Find where the given text appears and provide that cell's center as (x, y) coordinate. 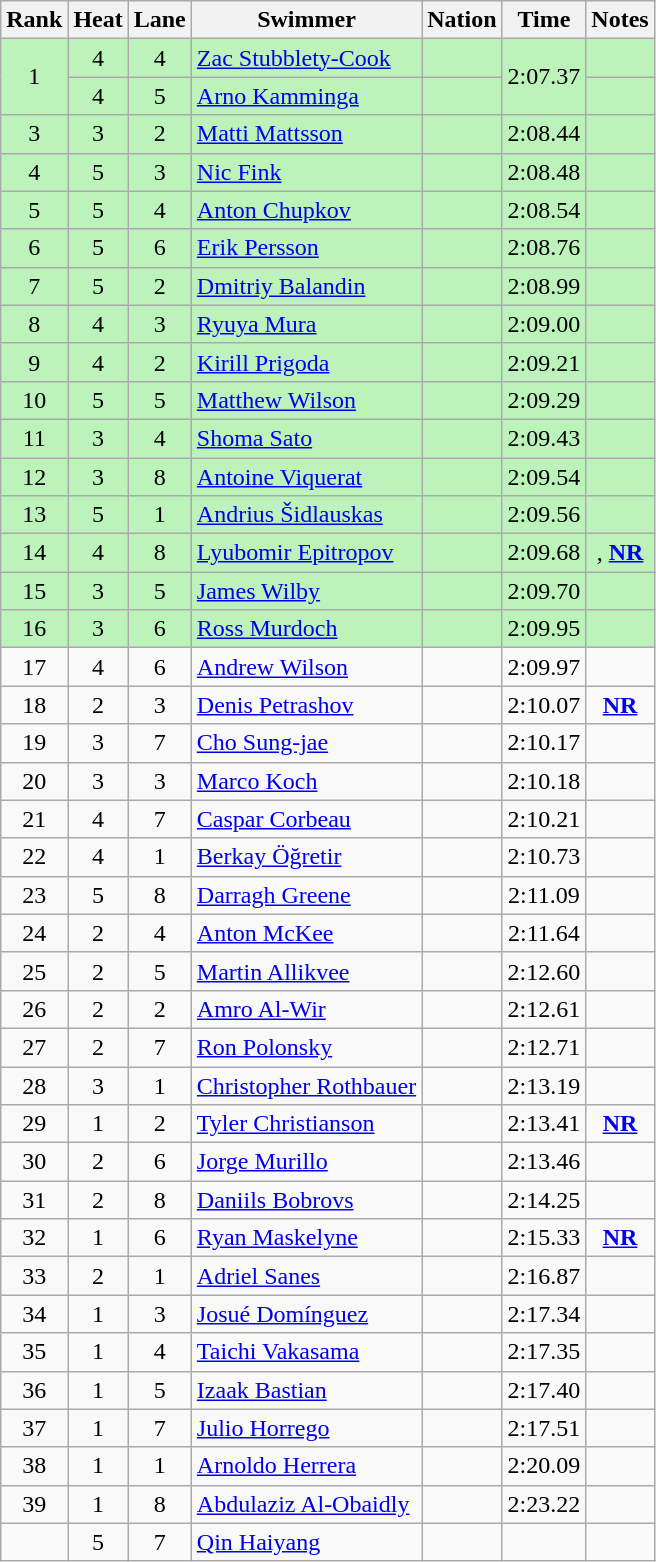
2:08.44 (544, 134)
Antoine Viquerat (306, 477)
29 (34, 1124)
20 (34, 781)
Tyler Christianson (306, 1124)
Erik Persson (306, 248)
17 (34, 667)
2:17.40 (544, 1390)
Andrew Wilson (306, 667)
2:13.41 (544, 1124)
2:23.22 (544, 1504)
Ron Polonsky (306, 1047)
2:08.48 (544, 172)
Adriel Sanes (306, 1276)
25 (34, 971)
2:17.35 (544, 1352)
2:14.25 (544, 1200)
10 (34, 400)
2:11.64 (544, 933)
Martin Allikvee (306, 971)
2:09.68 (544, 553)
23 (34, 895)
35 (34, 1352)
Qin Haiyang (306, 1542)
2:17.34 (544, 1314)
2:08.99 (544, 286)
Kirill Prigoda (306, 362)
28 (34, 1085)
2:13.46 (544, 1162)
Heat (98, 20)
2:12.60 (544, 971)
2:11.09 (544, 895)
Ryan Maskelyne (306, 1238)
30 (34, 1162)
12 (34, 477)
Matthew Wilson (306, 400)
Taichi Vakasama (306, 1352)
Dmitriy Balandin (306, 286)
2:12.61 (544, 1009)
Marco Koch (306, 781)
18 (34, 705)
19 (34, 743)
2:07.37 (544, 77)
2:17.51 (544, 1428)
Berkay Öğretir (306, 857)
Rank (34, 20)
37 (34, 1428)
Jorge Murillo (306, 1162)
16 (34, 629)
Time (544, 20)
Christopher Rothbauer (306, 1085)
Julio Horrego (306, 1428)
2:09.43 (544, 438)
2:09.00 (544, 324)
2:10.07 (544, 705)
Abdulaziz Al-Obaidly (306, 1504)
Notes (620, 20)
2:09.29 (544, 400)
2:13.19 (544, 1085)
Amro Al-Wir (306, 1009)
Matti Mattsson (306, 134)
33 (34, 1276)
21 (34, 819)
26 (34, 1009)
2:08.76 (544, 248)
2:16.87 (544, 1276)
11 (34, 438)
27 (34, 1047)
24 (34, 933)
Darragh Greene (306, 895)
34 (34, 1314)
38 (34, 1466)
13 (34, 515)
31 (34, 1200)
Zac Stubblety-Cook (306, 58)
2:09.70 (544, 591)
Denis Petrashov (306, 705)
Andrius Šidlauskas (306, 515)
Shoma Sato (306, 438)
2:15.33 (544, 1238)
Arno Kamminga (306, 96)
Lane (160, 20)
Izaak Bastian (306, 1390)
2:09.97 (544, 667)
Anton Chupkov (306, 210)
36 (34, 1390)
2:10.18 (544, 781)
2:08.54 (544, 210)
Nic Fink (306, 172)
2:12.71 (544, 1047)
Cho Sung-jae (306, 743)
2:09.95 (544, 629)
Ross Murdoch (306, 629)
39 (34, 1504)
James Wilby (306, 591)
Daniils Bobrovs (306, 1200)
Caspar Corbeau (306, 819)
2:20.09 (544, 1466)
2:09.54 (544, 477)
Swimmer (306, 20)
, NR (620, 553)
2:10.73 (544, 857)
Arnoldo Herrera (306, 1466)
Nation (462, 20)
2:10.17 (544, 743)
Lyubomir Epitropov (306, 553)
Anton McKee (306, 933)
Josué Domínguez (306, 1314)
15 (34, 591)
14 (34, 553)
22 (34, 857)
Ryuya Mura (306, 324)
9 (34, 362)
2:09.21 (544, 362)
2:10.21 (544, 819)
32 (34, 1238)
2:09.56 (544, 515)
